Identify which cell holds the provided text, then report its (X, Y) central coordinate. 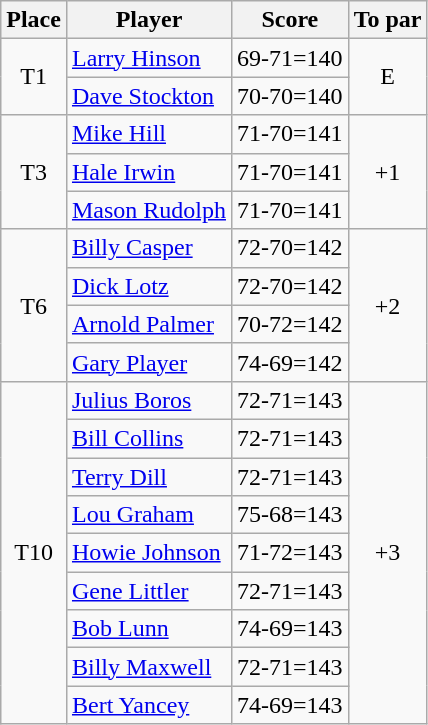
70-70=140 (290, 96)
Howie Johnson (148, 553)
Bob Lunn (148, 629)
Larry Hinson (148, 58)
+2 (388, 305)
Arnold Palmer (148, 324)
69-71=140 (290, 58)
T1 (34, 77)
T10 (34, 552)
Mike Hill (148, 134)
71-72=143 (290, 553)
75-68=143 (290, 515)
Bert Yancey (148, 705)
T6 (34, 305)
Billy Casper (148, 248)
70-72=142 (290, 324)
74-69=142 (290, 362)
Mason Rudolph (148, 210)
Place (34, 20)
Billy Maxwell (148, 667)
Bill Collins (148, 438)
E (388, 77)
+1 (388, 172)
T3 (34, 172)
Score (290, 20)
Dave Stockton (148, 96)
Lou Graham (148, 515)
+3 (388, 552)
Julius Boros (148, 400)
To par (388, 20)
Player (148, 20)
Hale Irwin (148, 172)
Dick Lotz (148, 286)
Gary Player (148, 362)
Gene Littler (148, 591)
Terry Dill (148, 477)
